Detect which cell encompasses the target text, then output its (X, Y) center coordinate. 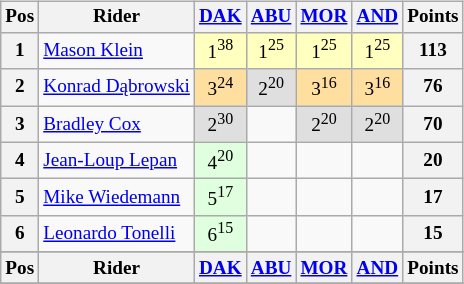
3 (20, 124)
Mason Klein (117, 52)
230 (220, 124)
1 (20, 52)
420 (220, 160)
Bradley Cox (117, 124)
15 (433, 234)
2 (20, 88)
113 (433, 52)
5 (20, 198)
615 (220, 234)
4 (20, 160)
70 (433, 124)
Jean-Loup Lepan (117, 160)
76 (433, 88)
324 (220, 88)
Mike Wiedemann (117, 198)
138 (220, 52)
Konrad Dąbrowski (117, 88)
6 (20, 234)
Leonardo Tonelli (117, 234)
17 (433, 198)
517 (220, 198)
20 (433, 160)
